Determine the (x, y) coordinate at the center of the cell enclosing the given text.  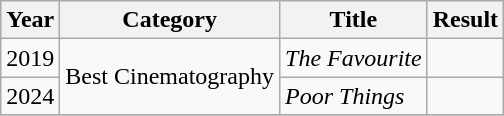
Title (354, 20)
Best Cinematography (170, 77)
Category (170, 20)
2024 (30, 96)
2019 (30, 58)
Result (465, 20)
The Favourite (354, 58)
Poor Things (354, 96)
Year (30, 20)
